Find where the given text appears and provide that cell's center as [X, Y] coordinate. 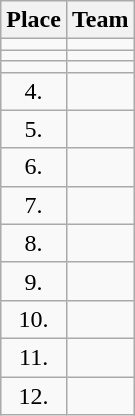
11. [34, 357]
12. [34, 395]
Place [34, 20]
4. [34, 91]
5. [34, 129]
10. [34, 319]
9. [34, 281]
8. [34, 243]
Team [100, 20]
6. [34, 167]
7. [34, 205]
